Locate the cell with the specified text and output its (x, y) center coordinate. 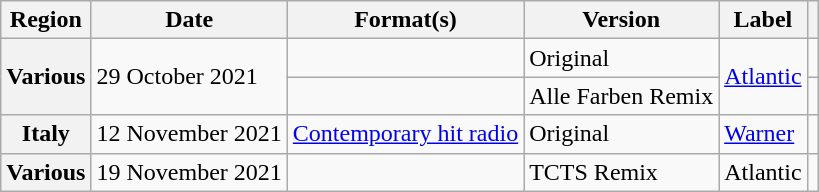
TCTS Remix (622, 172)
Label (763, 20)
12 November 2021 (189, 134)
Date (189, 20)
Italy (46, 134)
19 November 2021 (189, 172)
Warner (763, 134)
Contemporary hit radio (405, 134)
Format(s) (405, 20)
29 October 2021 (189, 77)
Alle Farben Remix (622, 96)
Version (622, 20)
Region (46, 20)
